Identify which cell holds the provided text, then report its [x, y] central coordinate. 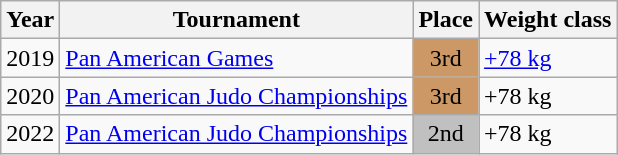
2nd [446, 134]
Place [446, 20]
Year [30, 20]
2020 [30, 96]
2022 [30, 134]
Tournament [236, 20]
2019 [30, 58]
Weight class [548, 20]
Pan American Games [236, 58]
